For the text-containing cell, return its midpoint in (x, y) coordinate format. 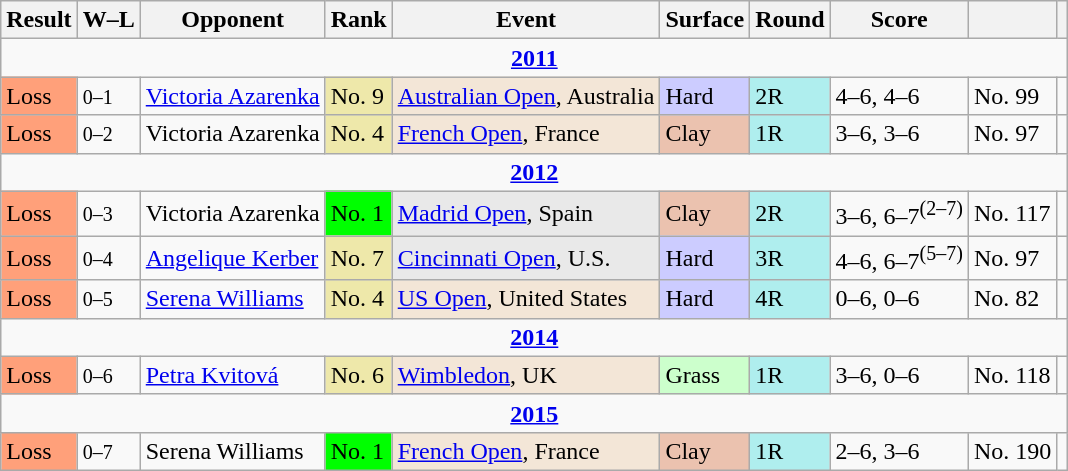
2015 (534, 413)
No. 6 (358, 375)
0–6, 0–6 (899, 299)
0–7 (108, 451)
2011 (534, 58)
Surface (705, 20)
Wimbledon, UK (526, 375)
0–5 (108, 299)
No. 82 (1012, 299)
Event (526, 20)
2–6, 3–6 (899, 451)
Angelique Kerber (232, 258)
2014 (534, 337)
Rank (358, 20)
Madrid Open, Spain (526, 214)
Petra Kvitová (232, 375)
No. 117 (1012, 214)
No. 99 (1012, 96)
4–6, 4–6 (899, 96)
3–6, 3–6 (899, 134)
Score (899, 20)
Opponent (232, 20)
0–1 (108, 96)
2012 (534, 172)
US Open, United States (526, 299)
No. 9 (358, 96)
0–3 (108, 214)
3–6, 6–7(2–7) (899, 214)
No. 118 (1012, 375)
0–6 (108, 375)
No. 190 (1012, 451)
4R (790, 299)
Cincinnati Open, U.S. (526, 258)
No. 7 (358, 258)
Australian Open, Australia (526, 96)
Grass (705, 375)
0–2 (108, 134)
0–4 (108, 258)
W–L (108, 20)
4–6, 6–7(5–7) (899, 258)
Result (39, 20)
3–6, 0–6 (899, 375)
3R (790, 258)
Round (790, 20)
